Find where the given text appears and provide that cell's center as (x, y) coordinate. 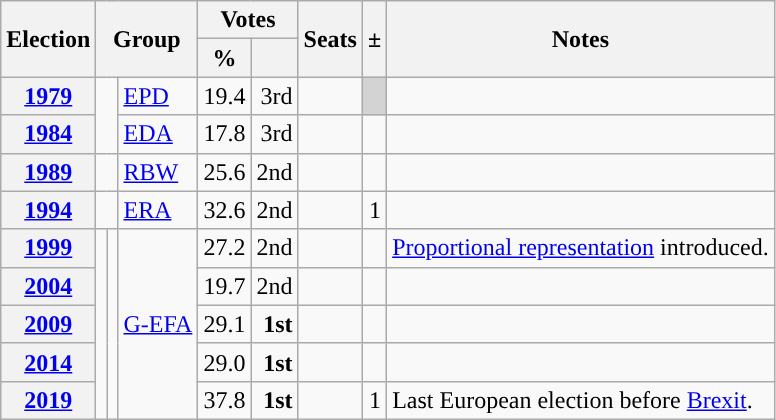
Notes (581, 39)
% (224, 58)
Last European election before Brexit. (581, 400)
G-EFA (158, 324)
Seats (330, 39)
Proportional representation introduced. (581, 248)
27.2 (224, 248)
32.6 (224, 210)
1989 (48, 172)
± (374, 39)
19.7 (224, 286)
2014 (48, 362)
ERA (158, 210)
25.6 (224, 172)
Votes (248, 20)
19.4 (224, 96)
1984 (48, 134)
1979 (48, 96)
2019 (48, 400)
Election (48, 39)
29.1 (224, 324)
EDA (158, 134)
2004 (48, 286)
1994 (48, 210)
Group (147, 39)
29.0 (224, 362)
EPD (158, 96)
17.8 (224, 134)
2009 (48, 324)
1999 (48, 248)
37.8 (224, 400)
RBW (158, 172)
